Locate the cell with the specified text and output its (X, Y) center coordinate. 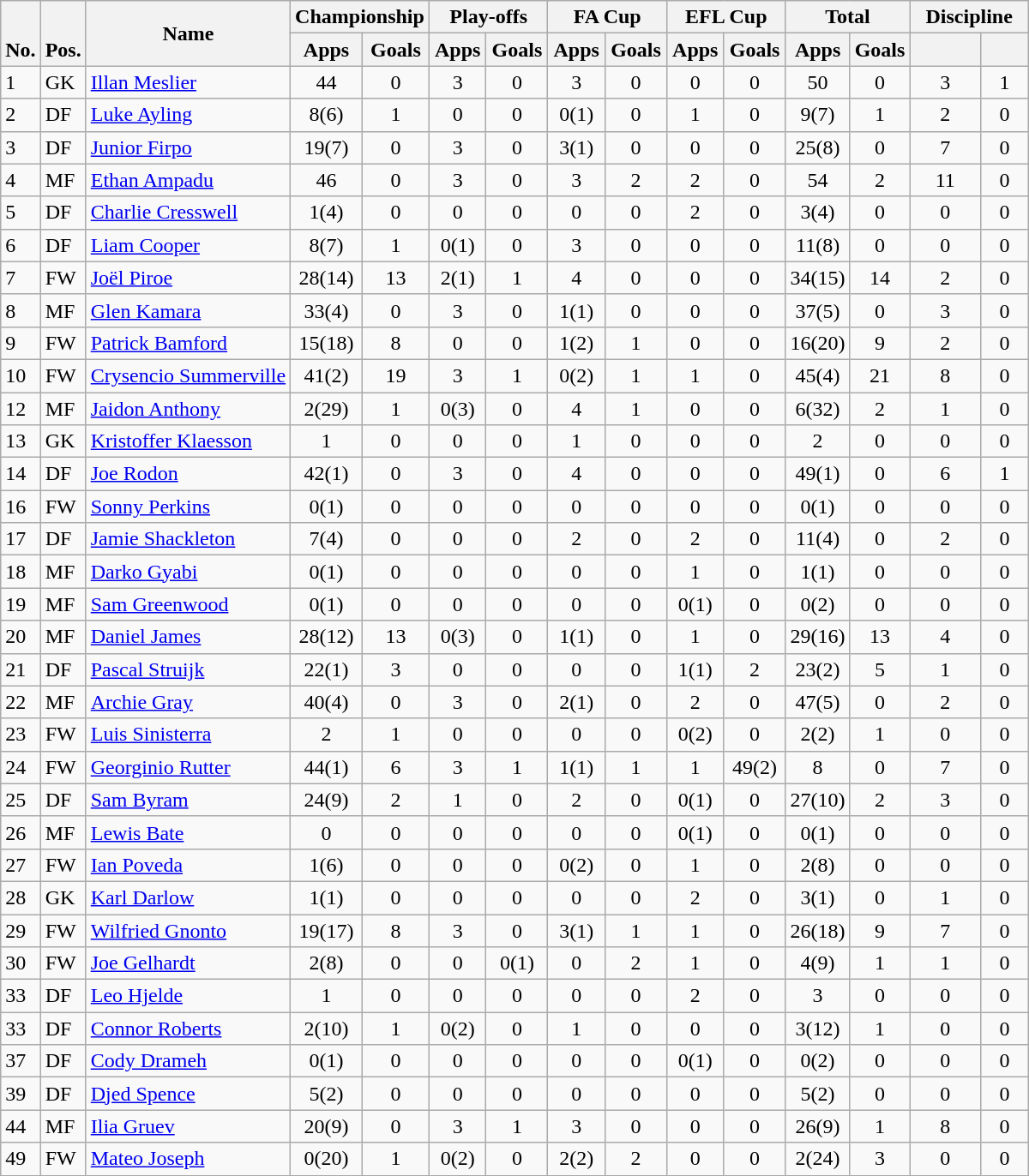
Name (188, 33)
17 (21, 539)
11(8) (818, 245)
18 (21, 572)
8(7) (327, 245)
49(2) (755, 767)
EFL Cup (727, 17)
28(14) (327, 278)
Sam Greenwood (188, 604)
Glen Kamara (188, 310)
Sonny Perkins (188, 507)
3(12) (818, 1029)
47(5) (818, 702)
Illan Meslier (188, 82)
45(4) (818, 375)
10 (21, 375)
Joël Piroe (188, 278)
1(4) (327, 213)
Kristoffer Klaesson (188, 441)
Lewis Bate (188, 832)
0(20) (327, 1159)
No. (21, 33)
11 (945, 180)
1(6) (327, 865)
Junior Firpo (188, 147)
40(4) (327, 702)
19(7) (327, 147)
49(1) (818, 474)
41(2) (327, 375)
54 (818, 180)
7(4) (327, 539)
16 (21, 507)
27(10) (818, 800)
Daniel James (188, 637)
6(32) (818, 409)
2(10) (327, 1029)
Luke Ayling (188, 115)
4(9) (818, 963)
12 (21, 409)
Crysencio Summerville (188, 375)
34(15) (818, 278)
Pos. (63, 33)
Patrick Bamford (188, 343)
50 (818, 82)
Ilia Gruev (188, 1126)
26 (21, 832)
44(1) (327, 767)
Total (847, 17)
2(29) (327, 409)
1(2) (576, 343)
Archie Gray (188, 702)
2(24) (818, 1159)
26(9) (818, 1126)
28 (21, 897)
Wilfried Gnonto (188, 930)
29 (21, 930)
29(16) (818, 637)
Charlie Cresswell (188, 213)
46 (327, 180)
Darko Gyabi (188, 572)
25(8) (818, 147)
42(1) (327, 474)
Pascal Struijk (188, 669)
37(5) (818, 310)
19(17) (327, 930)
49 (21, 1159)
Connor Roberts (188, 1029)
Djed Spence (188, 1094)
Discipline (969, 17)
Jaidon Anthony (188, 409)
8(6) (327, 115)
11(4) (818, 539)
Sam Byram (188, 800)
Joe Gelhardt (188, 963)
16(20) (818, 343)
Ian Poveda (188, 865)
22(1) (327, 669)
27 (21, 865)
15(18) (327, 343)
24(9) (327, 800)
FA Cup (607, 17)
Georginio Rutter (188, 767)
25 (21, 800)
Luis Sinisterra (188, 735)
Liam Cooper (188, 245)
9(7) (818, 115)
Ethan Ampadu (188, 180)
24 (21, 767)
3(4) (818, 213)
Cody Drameh (188, 1061)
Mateo Joseph (188, 1159)
Karl Darlow (188, 897)
23(2) (818, 669)
39 (21, 1094)
22 (21, 702)
Championship (360, 17)
Play-offs (489, 17)
26(18) (818, 930)
20(9) (327, 1126)
37 (21, 1061)
20 (21, 637)
Leo Hjelde (188, 996)
23 (21, 735)
Joe Rodon (188, 474)
30 (21, 963)
28(12) (327, 637)
33(4) (327, 310)
Jamie Shackleton (188, 539)
